Detect which cell encompasses the target text, then output its [X, Y] center coordinate. 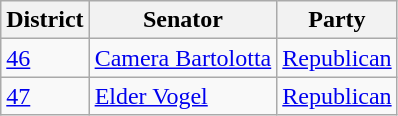
District [45, 20]
Party [337, 20]
46 [45, 58]
47 [45, 96]
Camera Bartolotta [183, 58]
Elder Vogel [183, 96]
Senator [183, 20]
